Determine the (X, Y) coordinate at the center of the cell enclosing the given text.  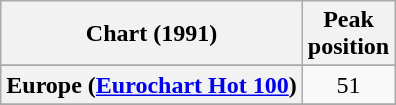
Peakposition (348, 34)
51 (348, 85)
Europe (Eurochart Hot 100) (152, 85)
Chart (1991) (152, 34)
